For the text-containing cell, return its midpoint in (x, y) coordinate format. 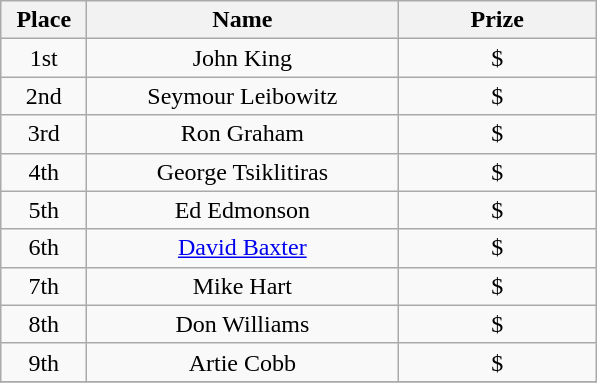
8th (44, 324)
3rd (44, 134)
Place (44, 20)
George Tsiklitiras (242, 172)
7th (44, 286)
6th (44, 248)
Ron Graham (242, 134)
Mike Hart (242, 286)
4th (44, 172)
Artie Cobb (242, 362)
Seymour Leibowitz (242, 96)
5th (44, 210)
Prize (498, 20)
Don Williams (242, 324)
2nd (44, 96)
John King (242, 58)
Ed Edmonson (242, 210)
David Baxter (242, 248)
9th (44, 362)
Name (242, 20)
1st (44, 58)
